Find where the given text appears and provide that cell's center as [X, Y] coordinate. 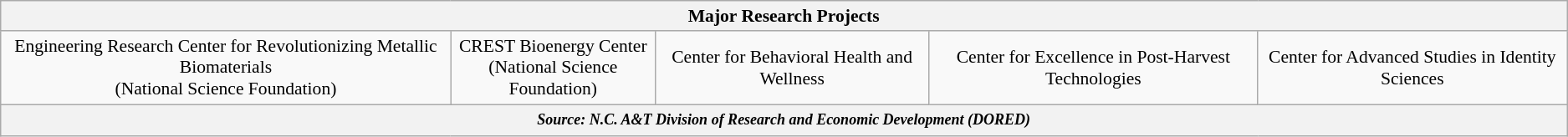
Center for Advanced Studies in Identity Sciences [1412, 68]
Major Research Projects [784, 16]
Center for Excellence in Post-Harvest Technologies [1094, 68]
CREST Bioenergy Center(National Science Foundation) [553, 68]
Center for Behavioral Health and Wellness [791, 68]
Source: N.C. A&T Division of Research and Economic Development (DORED) [784, 120]
Engineering Research Center for Revolutionizing Metallic Biomaterials(National Science Foundation) [226, 68]
